Pinpoint the cell where the given text exists, returning its (X, Y) midpoint coordinate. 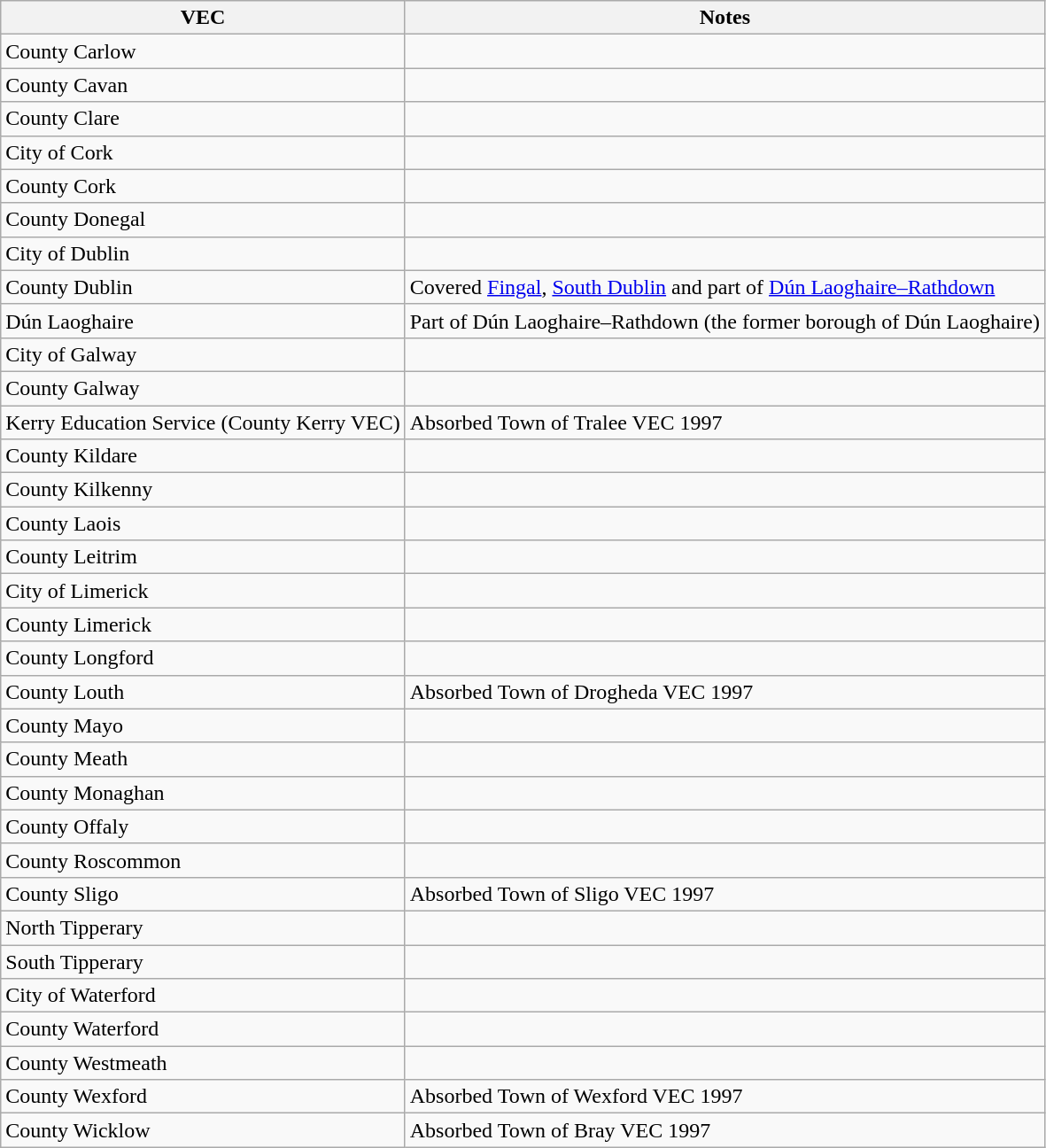
County Laois (203, 524)
VEC (203, 18)
County Sligo (203, 894)
County Limerick (203, 624)
County Waterford (203, 1029)
Part of Dún Laoghaire–Rathdown (the former borough of Dún Laoghaire) (724, 321)
County Offaly (203, 826)
Dún Laoghaire (203, 321)
City of Cork (203, 152)
County Leitrim (203, 557)
Kerry Education Service (County Kerry VEC) (203, 423)
County Donegal (203, 220)
County Carlow (203, 51)
County Clare (203, 119)
County Kilkenny (203, 490)
County Wexford (203, 1097)
County Dublin (203, 287)
County Westmeath (203, 1063)
County Mayo (203, 725)
Absorbed Town of Tralee VEC 1997 (724, 423)
County Roscommon (203, 860)
Absorbed Town of Bray VEC 1997 (724, 1130)
North Tipperary (203, 927)
County Longford (203, 658)
County Monaghan (203, 793)
County Cavan (203, 85)
County Kildare (203, 456)
County Galway (203, 388)
Absorbed Town of Sligo VEC 1997 (724, 894)
County Meath (203, 759)
Covered Fingal, South Dublin and part of Dún Laoghaire–Rathdown (724, 287)
City of Dublin (203, 253)
South Tipperary (203, 961)
Absorbed Town of Wexford VEC 1997 (724, 1097)
County Wicklow (203, 1130)
County Cork (203, 186)
Absorbed Town of Drogheda VEC 1997 (724, 692)
City of Galway (203, 354)
County Louth (203, 692)
Notes (724, 18)
City of Limerick (203, 591)
City of Waterford (203, 996)
